Capture the cell that displays the provided text and extract its [x, y] central coordinate. 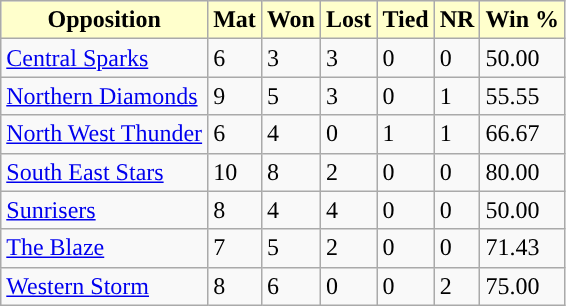
66.67 [522, 134]
71.43 [522, 248]
Mat [235, 20]
Lost [348, 20]
9 [235, 96]
South East Stars [104, 172]
7 [235, 248]
Sunrisers [104, 210]
Win % [522, 20]
75.00 [522, 286]
80.00 [522, 172]
Won [290, 20]
Tied [406, 20]
The Blaze [104, 248]
North West Thunder [104, 134]
10 [235, 172]
NR [457, 20]
Northern Diamonds [104, 96]
Western Storm [104, 286]
Opposition [104, 20]
Central Sparks [104, 58]
55.55 [522, 96]
